From the cell containing the given text, extract its center point as (X, Y) coordinate. 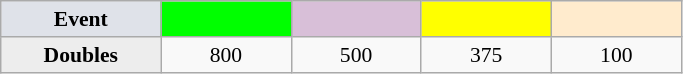
Event (81, 19)
100 (616, 55)
375 (486, 55)
Doubles (81, 55)
800 (226, 55)
500 (356, 55)
